Capture the cell that displays the provided text and extract its [x, y] central coordinate. 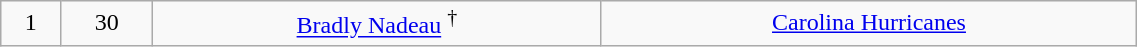
Carolina Hurricanes [869, 24]
Bradly Nadeau † [378, 24]
30 [107, 24]
1 [31, 24]
